Scan for the cell matching the given text and deliver its (x, y) coordinate at center. 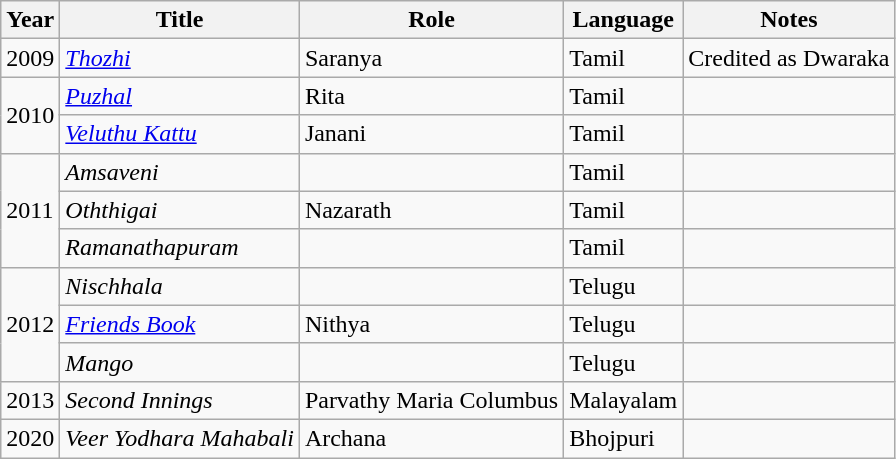
Nithya (431, 324)
2012 (30, 324)
Puzhal (180, 96)
Parvathy Maria Columbus (431, 400)
Year (30, 20)
Title (180, 20)
2010 (30, 115)
Amsaveni (180, 172)
Notes (789, 20)
2020 (30, 438)
Nischhala (180, 286)
Nazarath (431, 210)
2009 (30, 58)
Second Innings (180, 400)
Veer Yodhara Mahabali (180, 438)
Bhojpuri (624, 438)
Rita (431, 96)
Janani (431, 134)
Malayalam (624, 400)
2011 (30, 210)
2013 (30, 400)
Role (431, 20)
Credited as Dwaraka (789, 58)
Veluthu Kattu (180, 134)
Archana (431, 438)
Language (624, 20)
Mango (180, 362)
Thozhi (180, 58)
Friends Book (180, 324)
Ramanathapuram (180, 248)
Oththigai (180, 210)
Saranya (431, 58)
